Provide the [X, Y] coordinate of the cell's center where the given text is located.  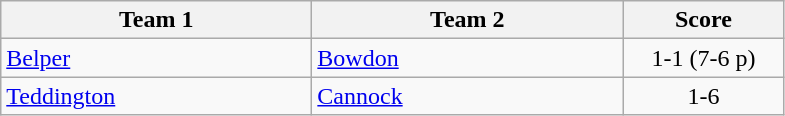
Bowdon [468, 58]
1-6 [704, 96]
Teddington [156, 96]
Score [704, 20]
Belper [156, 58]
Cannock [468, 96]
1-1 (7-6 p) [704, 58]
Team 2 [468, 20]
Team 1 [156, 20]
